Detect which cell encompasses the target text, then output its (X, Y) center coordinate. 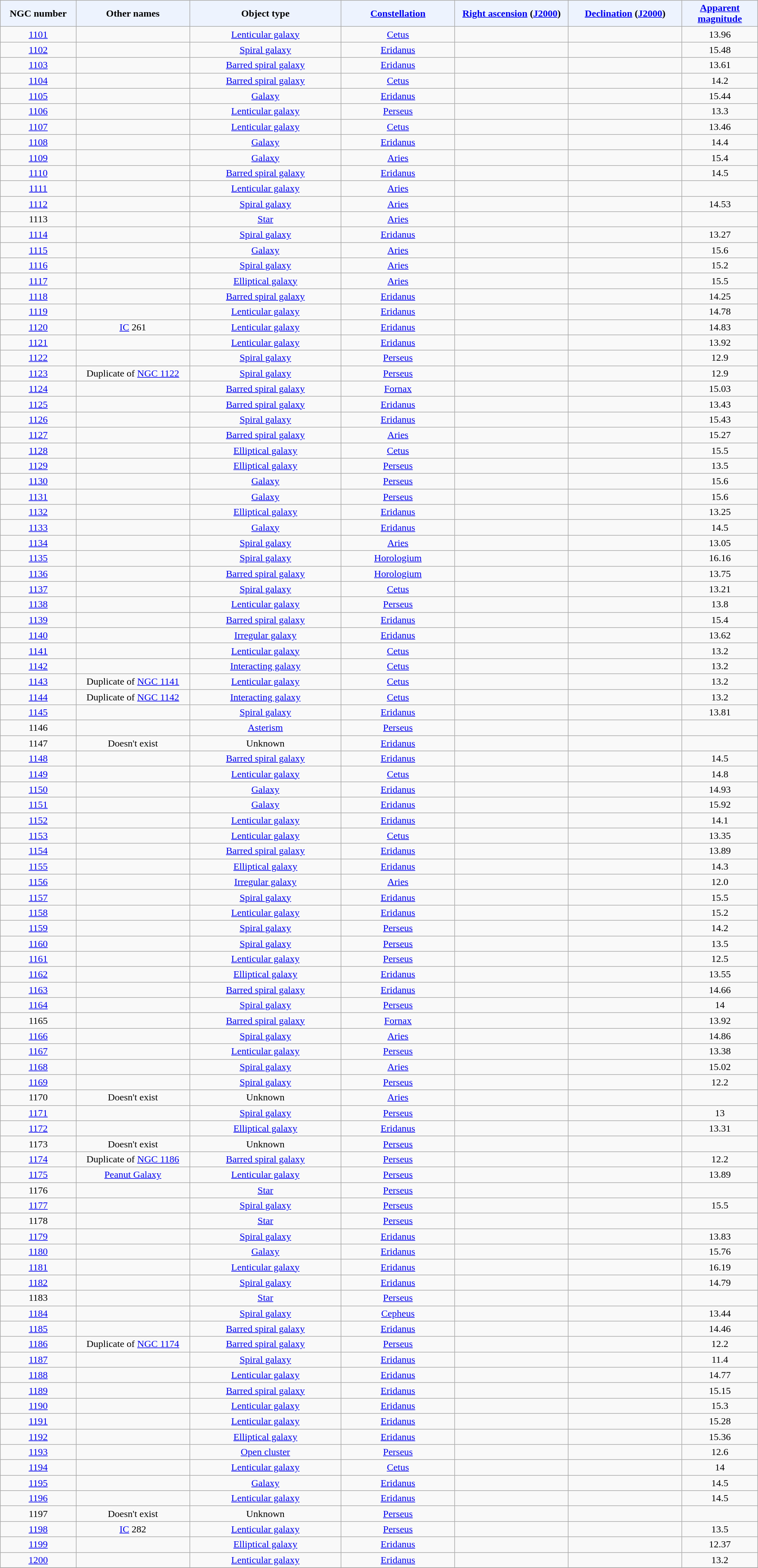
13.83 (720, 1236)
1195 (38, 1483)
1115 (38, 250)
1143 (38, 681)
Declination (J2000) (625, 14)
1113 (38, 219)
1119 (38, 312)
1164 (38, 1005)
1192 (38, 1437)
1183 (38, 1298)
Duplicate of NGC 1142 (133, 697)
1112 (38, 204)
Constellation (398, 14)
1162 (38, 974)
1157 (38, 897)
Object type (265, 14)
1188 (38, 1375)
1191 (38, 1421)
14.46 (720, 1329)
1135 (38, 558)
12.5 (720, 959)
1171 (38, 1113)
1167 (38, 1051)
1131 (38, 497)
13.35 (720, 836)
1163 (38, 990)
1197 (38, 1514)
15.03 (720, 389)
1101 (38, 34)
1130 (38, 481)
1145 (38, 713)
15.27 (720, 435)
14.66 (720, 990)
1176 (38, 1190)
14.3 (720, 866)
14.25 (720, 296)
1151 (38, 805)
1136 (38, 574)
13.61 (720, 65)
11.4 (720, 1360)
Asterism (265, 728)
12.6 (720, 1452)
1137 (38, 589)
Other names (133, 14)
15.36 (720, 1437)
IC 282 (133, 1529)
1196 (38, 1498)
15.48 (720, 50)
1124 (38, 389)
1134 (38, 543)
IC 261 (133, 327)
1165 (38, 1021)
12.0 (720, 882)
14.83 (720, 327)
1160 (38, 944)
1110 (38, 173)
1109 (38, 157)
1126 (38, 419)
1107 (38, 127)
1173 (38, 1144)
1146 (38, 728)
14.4 (720, 142)
1182 (38, 1283)
1129 (38, 466)
1185 (38, 1329)
1154 (38, 851)
1125 (38, 404)
1117 (38, 281)
Duplicate of NGC 1141 (133, 681)
14.53 (720, 204)
1140 (38, 635)
15.44 (720, 96)
1150 (38, 789)
15.92 (720, 805)
15.43 (720, 419)
1116 (38, 266)
14.78 (720, 312)
1177 (38, 1206)
15.02 (720, 1067)
1148 (38, 759)
1121 (38, 343)
1175 (38, 1174)
1159 (38, 928)
13.21 (720, 589)
NGC number (38, 14)
1122 (38, 358)
13.05 (720, 543)
1200 (38, 1560)
1199 (38, 1545)
1187 (38, 1360)
15.15 (720, 1390)
1169 (38, 1082)
1198 (38, 1529)
1132 (38, 512)
Peanut Galaxy (133, 1174)
13.43 (720, 404)
1180 (38, 1252)
14.86 (720, 1036)
13.31 (720, 1128)
Right ascension (J2000) (512, 14)
Duplicate of NGC 1186 (133, 1159)
1102 (38, 50)
14.77 (720, 1375)
1153 (38, 836)
Duplicate of NGC 1122 (133, 373)
13.46 (720, 127)
1147 (38, 743)
1114 (38, 235)
1189 (38, 1390)
16.19 (720, 1267)
1193 (38, 1452)
14.93 (720, 789)
1179 (38, 1236)
1149 (38, 774)
14.1 (720, 820)
13.27 (720, 235)
13.25 (720, 512)
13.55 (720, 974)
14.8 (720, 774)
Apparent magnitude (720, 14)
1186 (38, 1344)
1133 (38, 528)
1178 (38, 1221)
15.76 (720, 1252)
1156 (38, 882)
1170 (38, 1098)
1138 (38, 604)
16.16 (720, 558)
1144 (38, 697)
13.44 (720, 1313)
13.75 (720, 574)
1155 (38, 866)
Cepheus (398, 1313)
15.3 (720, 1406)
Open cluster (265, 1452)
1152 (38, 820)
1181 (38, 1267)
1108 (38, 142)
1104 (38, 81)
1120 (38, 327)
12.37 (720, 1545)
1128 (38, 451)
1158 (38, 913)
1161 (38, 959)
13.81 (720, 713)
1111 (38, 188)
1141 (38, 651)
1118 (38, 296)
1194 (38, 1468)
1190 (38, 1406)
1174 (38, 1159)
13.38 (720, 1051)
13 (720, 1113)
1168 (38, 1067)
1123 (38, 373)
1142 (38, 666)
1139 (38, 620)
1127 (38, 435)
13.8 (720, 604)
1184 (38, 1313)
13.3 (720, 111)
1166 (38, 1036)
14.79 (720, 1283)
13.62 (720, 635)
1105 (38, 96)
1172 (38, 1128)
1106 (38, 111)
15.28 (720, 1421)
13.96 (720, 34)
Duplicate of NGC 1174 (133, 1344)
1103 (38, 65)
